Pinpoint the cell where the given text exists, returning its (x, y) midpoint coordinate. 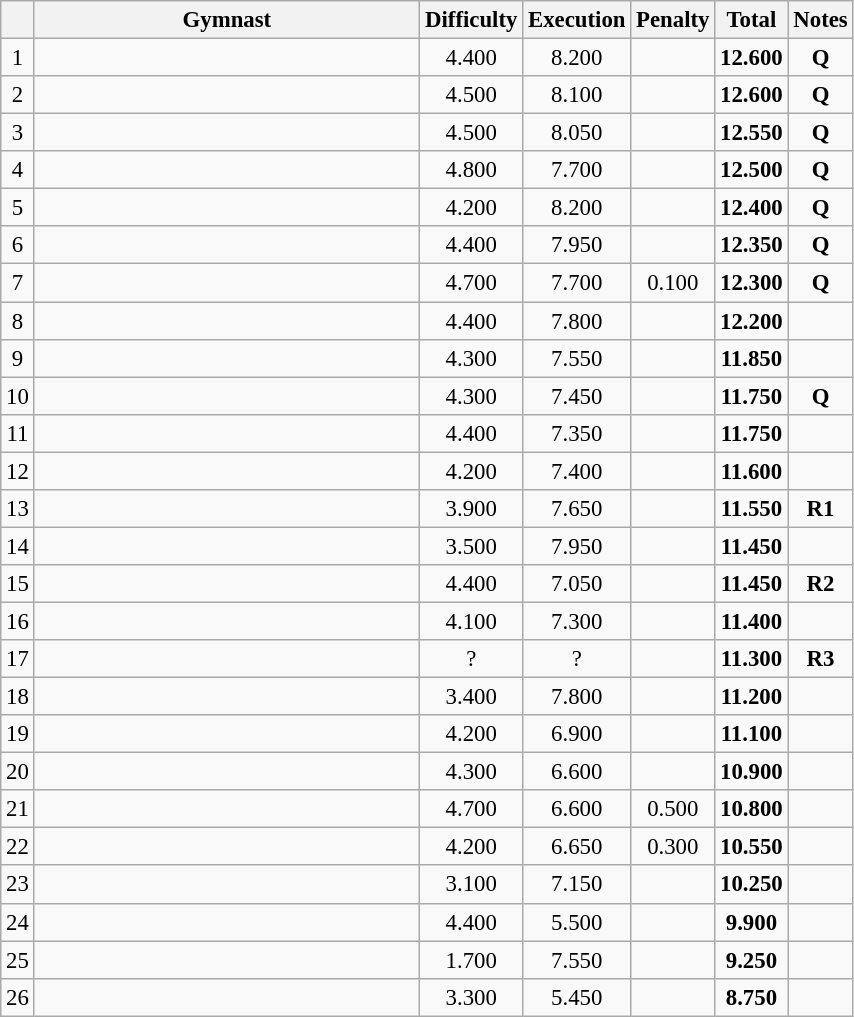
6.900 (577, 734)
4.100 (472, 621)
12.400 (752, 208)
17 (18, 659)
12.550 (752, 133)
Total (752, 20)
0.100 (673, 283)
5 (18, 208)
11.550 (752, 509)
12.200 (752, 321)
3.300 (472, 997)
3.100 (472, 885)
21 (18, 809)
10.250 (752, 885)
11.300 (752, 659)
2 (18, 95)
7 (18, 283)
22 (18, 847)
10.800 (752, 809)
15 (18, 584)
3.400 (472, 697)
1.700 (472, 960)
7.300 (577, 621)
7.650 (577, 509)
24 (18, 922)
12.350 (752, 245)
25 (18, 960)
11 (18, 433)
19 (18, 734)
Notes (820, 20)
12.500 (752, 170)
23 (18, 885)
Penalty (673, 20)
Gymnast (227, 20)
8.050 (577, 133)
3 (18, 133)
10 (18, 396)
7.400 (577, 471)
8 (18, 321)
14 (18, 546)
4.800 (472, 170)
11.200 (752, 697)
9 (18, 358)
4 (18, 170)
13 (18, 509)
R1 (820, 509)
10.900 (752, 772)
3.500 (472, 546)
18 (18, 697)
11.600 (752, 471)
6.650 (577, 847)
7.150 (577, 885)
7.050 (577, 584)
12.300 (752, 283)
11.100 (752, 734)
10.550 (752, 847)
Execution (577, 20)
3.900 (472, 509)
R3 (820, 659)
6 (18, 245)
5.500 (577, 922)
7.450 (577, 396)
12 (18, 471)
1 (18, 58)
8.100 (577, 95)
5.450 (577, 997)
Difficulty (472, 20)
0.500 (673, 809)
11.400 (752, 621)
11.850 (752, 358)
9.250 (752, 960)
8.750 (752, 997)
16 (18, 621)
7.350 (577, 433)
R2 (820, 584)
0.300 (673, 847)
9.900 (752, 922)
20 (18, 772)
26 (18, 997)
